Detect which cell encompasses the target text, then output its (X, Y) center coordinate. 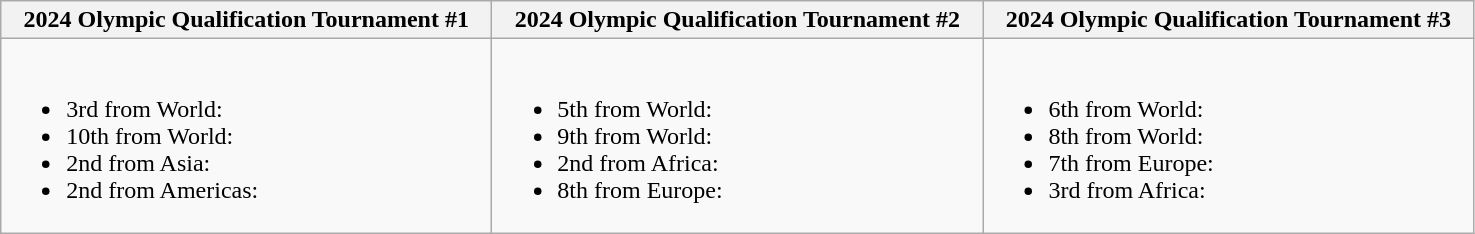
6th from World: 8th from World: 7th from Europe: 3rd from Africa: (1228, 136)
3rd from World: 10th from World: 2nd from Asia: 2nd from Americas: (246, 136)
2024 Olympic Qualification Tournament #2 (738, 20)
5th from World: 9th from World: 2nd from Africa: 8th from Europe: (738, 136)
2024 Olympic Qualification Tournament #3 (1228, 20)
2024 Olympic Qualification Tournament #1 (246, 20)
